From the cell containing the given text, extract its center point as [x, y] coordinate. 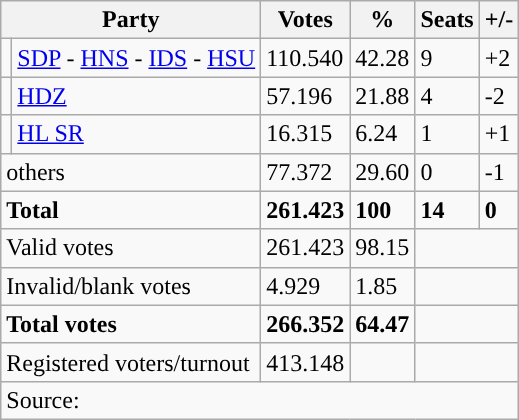
Invalid/blank votes [131, 286]
others [131, 172]
SDP - HNS - IDS - HSU [136, 58]
16.315 [306, 134]
-1 [498, 172]
Valid votes [131, 248]
Votes [306, 20]
Total votes [131, 324]
14 [447, 210]
Party [131, 20]
+1 [498, 134]
HL SR [136, 134]
Source: [260, 400]
98.15 [382, 248]
+2 [498, 58]
100 [382, 210]
6.24 [382, 134]
1.85 [382, 286]
Registered voters/turnout [131, 362]
1 [447, 134]
266.352 [306, 324]
9 [447, 58]
110.540 [306, 58]
413.148 [306, 362]
57.196 [306, 96]
HDZ [136, 96]
Seats [447, 20]
77.372 [306, 172]
4 [447, 96]
% [382, 20]
64.47 [382, 324]
Total [131, 210]
29.60 [382, 172]
21.88 [382, 96]
+/- [498, 20]
-2 [498, 96]
4.929 [306, 286]
42.28 [382, 58]
